For the text-containing cell, return its midpoint in [X, Y] coordinate format. 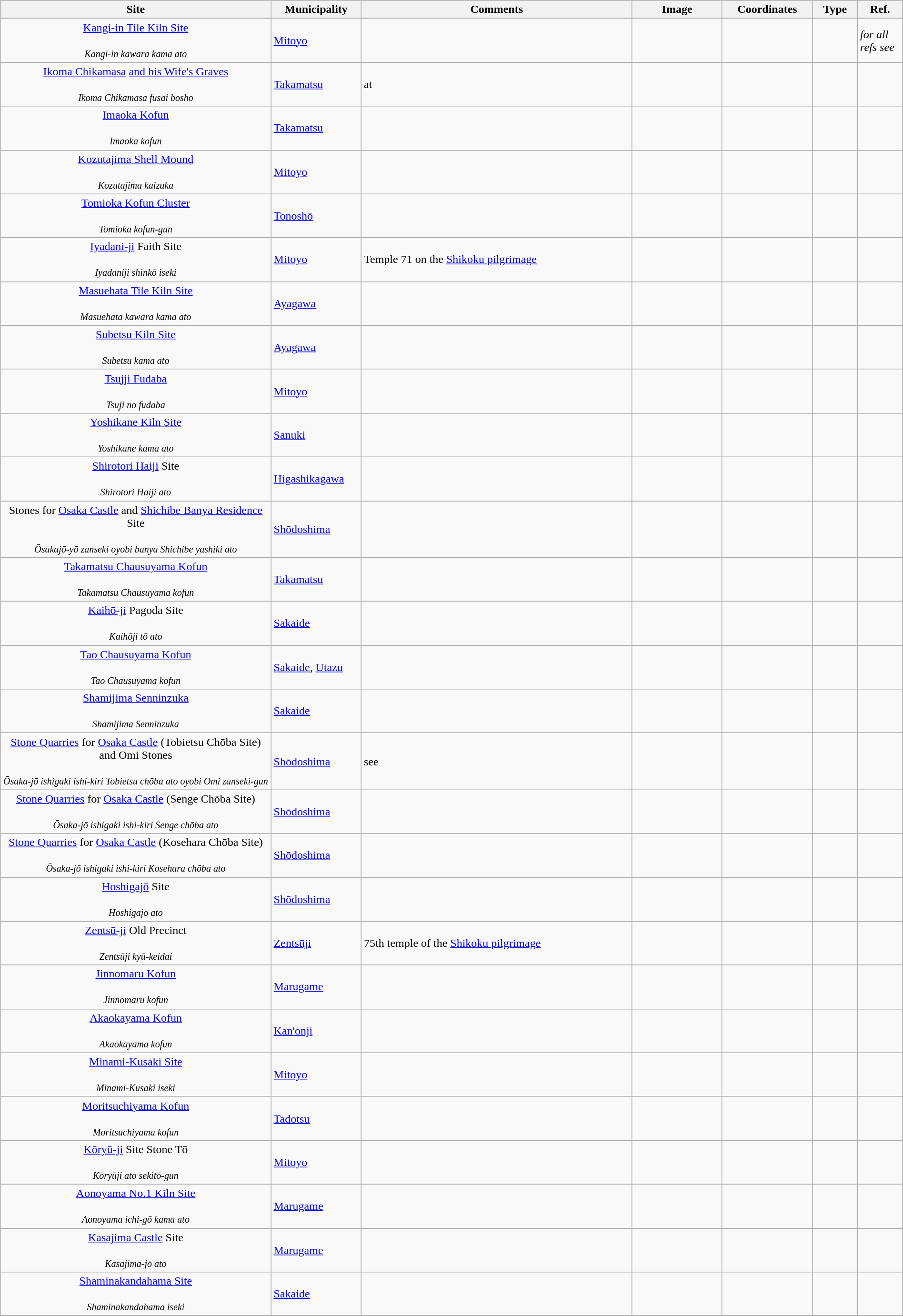
Akaokayama KofunAkaokayama kofun [136, 1031]
Tadotsu [316, 1118]
Hoshigajō SiteHoshigajō ato [136, 899]
Takamatsu Chausuyama KofunTakamatsu Chausuyama kofun [136, 580]
see [497, 761]
Shirotori Haiji SiteShirotori Haiji ato [136, 479]
Kasajima Castle SiteKasajima-jō ato [136, 1250]
Tsujji FudabaTsuji no fudaba [136, 391]
Image [677, 10]
Stone Quarries for Osaka Castle (Senge Chōba Site)Ōsaka-jō ishigaki ishi-kiri Senge chōba ato [136, 812]
Temple 71 on the Shikoku pilgrimage [497, 260]
Aonoyama No.1 Kiln SiteAonoyama ichi-gō kama ato [136, 1206]
for all refs see [880, 40]
Site [136, 10]
Higashikagawa [316, 479]
Kangi-in Tile Kiln SiteKangi-in kawara kama ato [136, 40]
Tao Chausuyama KofunTao Chausuyama kofun [136, 667]
Imaoka KofunImaoka kofun [136, 128]
Tomioka Kofun ClusterTomioka kofun-gun [136, 216]
Zentsū-ji Old PrecinctZentsūji kyū-keidai [136, 943]
Stones for Osaka Castle and Shichibe Banya Residence SiteŌsakajō-yō zanseki oyobi banya Shichibe yashiki ato [136, 530]
Kozutajima Shell MoundKozutajima kaizuka [136, 172]
Municipality [316, 10]
Jinnomaru KofunJinnomaru kofun [136, 987]
Sanuki [316, 435]
Iyadani-ji Faith SiteIyadaniji shinkō iseki [136, 260]
Type [835, 10]
Kaihō-ji Pagoda SiteKaihōji tō ato [136, 623]
Shamijima SenninzukaShamijima Senninzuka [136, 711]
Subetsu Kiln SiteSubetsu kama ato [136, 347]
Coordinates [767, 10]
Moritsuchiyama KofunMoritsuchiyama kofun [136, 1118]
Masuehata Tile Kiln SiteMasuehata kawara kama ato [136, 303]
Ikoma Chikamasa and his Wife's GravesIkoma Chikamasa fusai bosho [136, 84]
Ref. [880, 10]
Minami-Kusaki SiteMinami-Kusaki iseki [136, 1075]
Stone Quarries for Osaka Castle (Kosehara Chōba Site)Ōsaka-jō ishigaki ishi-kiri Kosehara chōba ato [136, 855]
Shaminakandahama SiteShaminakandahama iseki [136, 1294]
Kan'onji [316, 1031]
Comments [497, 10]
Kōryū-ji Site Stone TōKōryūji ato sekitō-gun [136, 1162]
Zentsūji [316, 943]
at [497, 84]
Stone Quarries for Osaka Castle (Tobietsu Chōba Site) and Omi StonesŌsaka-jō ishigaki ishi-kiri Tobietsu chōba ato oyobi Omi zanseki-gun [136, 761]
Sakaide, Utazu [316, 667]
Yoshikane Kiln SiteYoshikane kama ato [136, 435]
75th temple of the Shikoku pilgrimage [497, 943]
Tonoshō [316, 216]
